Find where the given text appears and provide that cell's center as (x, y) coordinate. 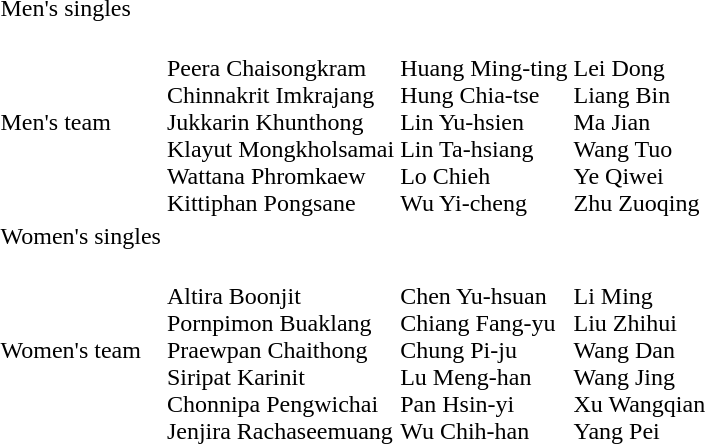
Huang Ming-tingHung Chia-tseLin Yu-hsienLin Ta-hsiangLo ChiehWu Yi-cheng (484, 122)
Peera ChaisongkramChinnakrit ImkrajangJukkarin KhunthongKlayut MongkholsamaiWattana PhromkaewKittiphan Pongsane (280, 122)
